Identify which cell holds the provided text, then report its [X, Y] central coordinate. 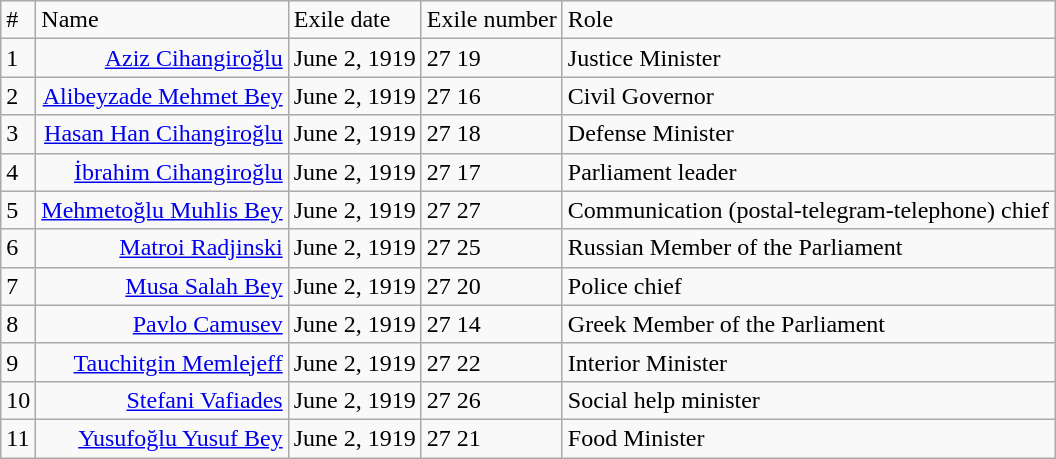
27 22 [492, 362]
Mehmetoğlu Muhlis Bey [162, 210]
Role [808, 20]
Parliament leader [808, 172]
Aziz Cihangiroğlu [162, 58]
27 26 [492, 400]
5 [18, 210]
Civil Governor [808, 96]
Communication (postal-telegram-telephone) chief [808, 210]
8 [18, 324]
Matroi Radjinski [162, 248]
Interior Minister [808, 362]
27 18 [492, 134]
Stefani Vafiades [162, 400]
Food Minister [808, 438]
Alibeyzade Mehmet Bey [162, 96]
10 [18, 400]
Tauchitgin Memlejeff [162, 362]
4 [18, 172]
27 25 [492, 248]
Musa Salah Bey [162, 286]
27 19 [492, 58]
6 [18, 248]
3 [18, 134]
27 16 [492, 96]
Exile date [354, 20]
İbrahim Cihangiroğlu [162, 172]
27 27 [492, 210]
Greek Member of the Parliament [808, 324]
# [18, 20]
27 20 [492, 286]
Russian Member of the Parliament [808, 248]
Pavlo Camusev [162, 324]
Hasan Han Cihangiroğlu [162, 134]
Exile number [492, 20]
Police chief [808, 286]
7 [18, 286]
2 [18, 96]
Yusufoğlu Yusuf Bey [162, 438]
Social help minister [808, 400]
27 14 [492, 324]
27 21 [492, 438]
Justice Minister [808, 58]
11 [18, 438]
Name [162, 20]
9 [18, 362]
Defense Minister [808, 134]
1 [18, 58]
27 17 [492, 172]
